From the cell containing the given text, extract its center point as (x, y) coordinate. 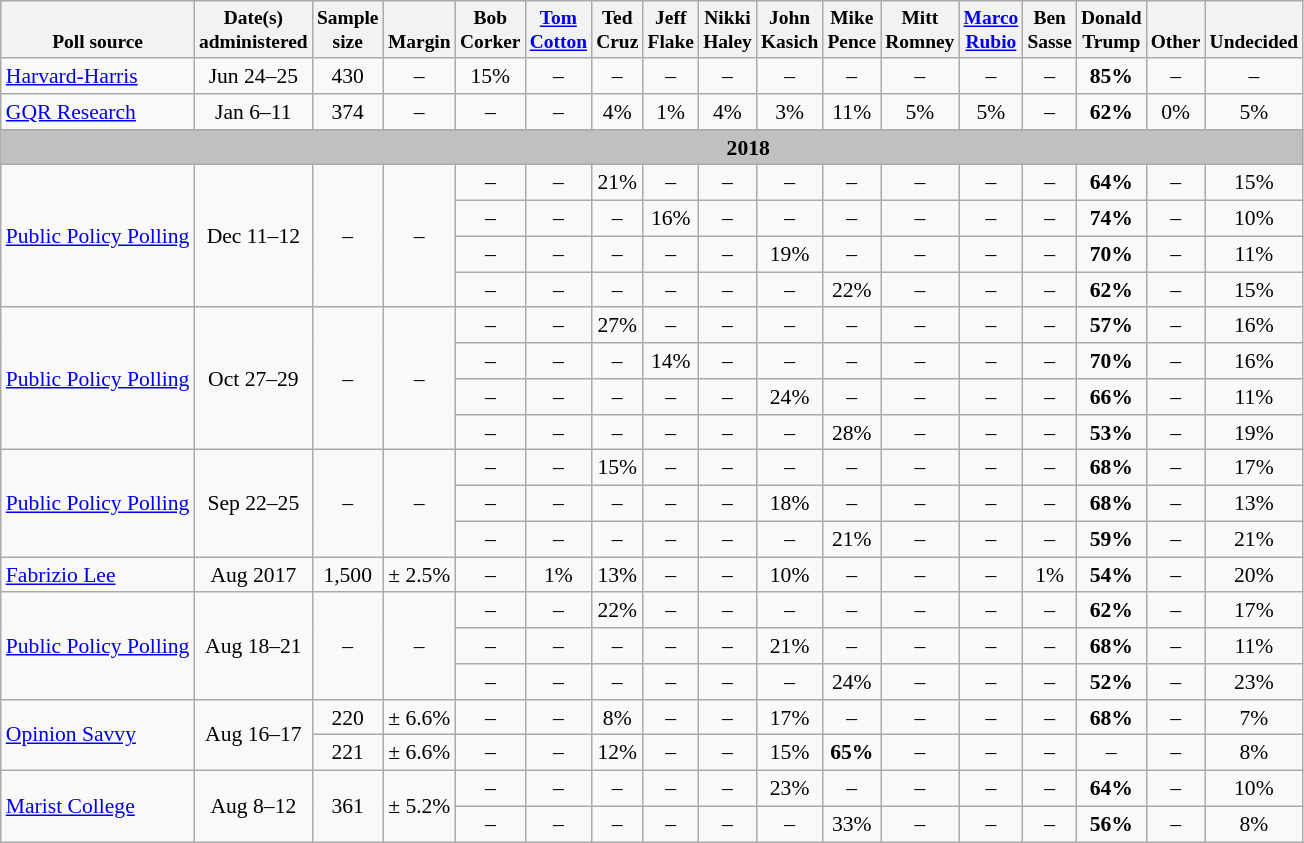
Marist College (98, 806)
2018 (748, 148)
374 (348, 112)
85% (1111, 76)
12% (618, 753)
Jan 6–11 (253, 112)
14% (671, 361)
221 (348, 753)
0% (1176, 112)
65% (852, 753)
430 (348, 76)
Aug 8–12 (253, 806)
Oct 27–29 (253, 379)
33% (852, 824)
Poll source (98, 30)
Aug 16–17 (253, 736)
JohnKasich (789, 30)
Date(s)administered (253, 30)
3% (789, 112)
Samplesize (348, 30)
52% (1111, 682)
DonaldTrump (1111, 30)
Dec 11–12 (253, 236)
220 (348, 718)
Margin (419, 30)
MittRomney (920, 30)
28% (852, 433)
Sep 22–25 (253, 504)
TomCotton (558, 30)
MikePence (852, 30)
GQR Research (98, 112)
Undecided (1254, 30)
Harvard-Harris (98, 76)
1,500 (348, 575)
Other (1176, 30)
NikkiHaley (728, 30)
JeffFlake (671, 30)
Fabrizio Lee (98, 575)
74% (1111, 219)
Jun 24–25 (253, 76)
361 (348, 806)
59% (1111, 540)
66% (1111, 397)
Opinion Savvy (98, 736)
Aug 18–21 (253, 646)
TedCruz (618, 30)
20% (1254, 575)
BobCorker (490, 30)
54% (1111, 575)
18% (789, 504)
57% (1111, 326)
7% (1254, 718)
Aug 2017 (253, 575)
± 2.5% (419, 575)
27% (618, 326)
MarcoRubio (991, 30)
± 5.2% (419, 806)
56% (1111, 824)
53% (1111, 433)
BenSasse (1050, 30)
